Locate the cell with the specified text and output its (X, Y) center coordinate. 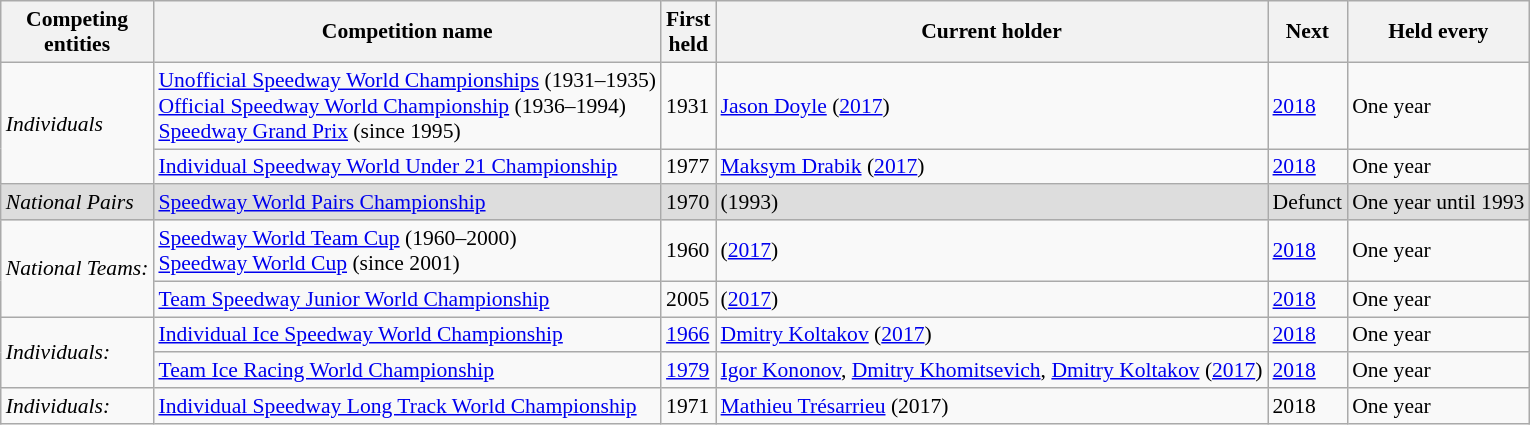
Firstheld (688, 32)
1977 (688, 167)
Mathieu Trésarrieu (2017) (992, 406)
Competingentities (78, 32)
Competition name (407, 32)
Dmitry Koltakov (2017) (992, 335)
Defunct (1308, 203)
National Teams: (78, 268)
Next (1308, 32)
Individual Ice Speedway World Championship (407, 335)
Current holder (992, 32)
Maksym Drabik (2017) (992, 167)
Individuals (78, 123)
Team Speedway Junior World Championship (407, 299)
Individual Speedway World Under 21 Championship (407, 167)
Unofficial Speedway World Championships (1931–1935)Official Speedway World Championship (1936–1994) Speedway Grand Prix (since 1995) (407, 106)
Individual Speedway Long Track World Championship (407, 406)
1970 (688, 203)
1966 (688, 335)
Jason Doyle (2017) (992, 106)
Speedway World Pairs Championship (407, 203)
Igor Kononov, Dmitry Khomitsevich, Dmitry Koltakov (2017) (992, 371)
Speedway World Team Cup (1960–2000) Speedway World Cup (since 2001) (407, 250)
2005 (688, 299)
1960 (688, 250)
1931 (688, 106)
National Pairs (78, 203)
Team Ice Racing World Championship (407, 371)
(1993) (992, 203)
Held every (1438, 32)
One year until 1993 (1438, 203)
1979 (688, 371)
1971 (688, 406)
